Search for the cell housing the specified text and yield its [X, Y] center coordinate. 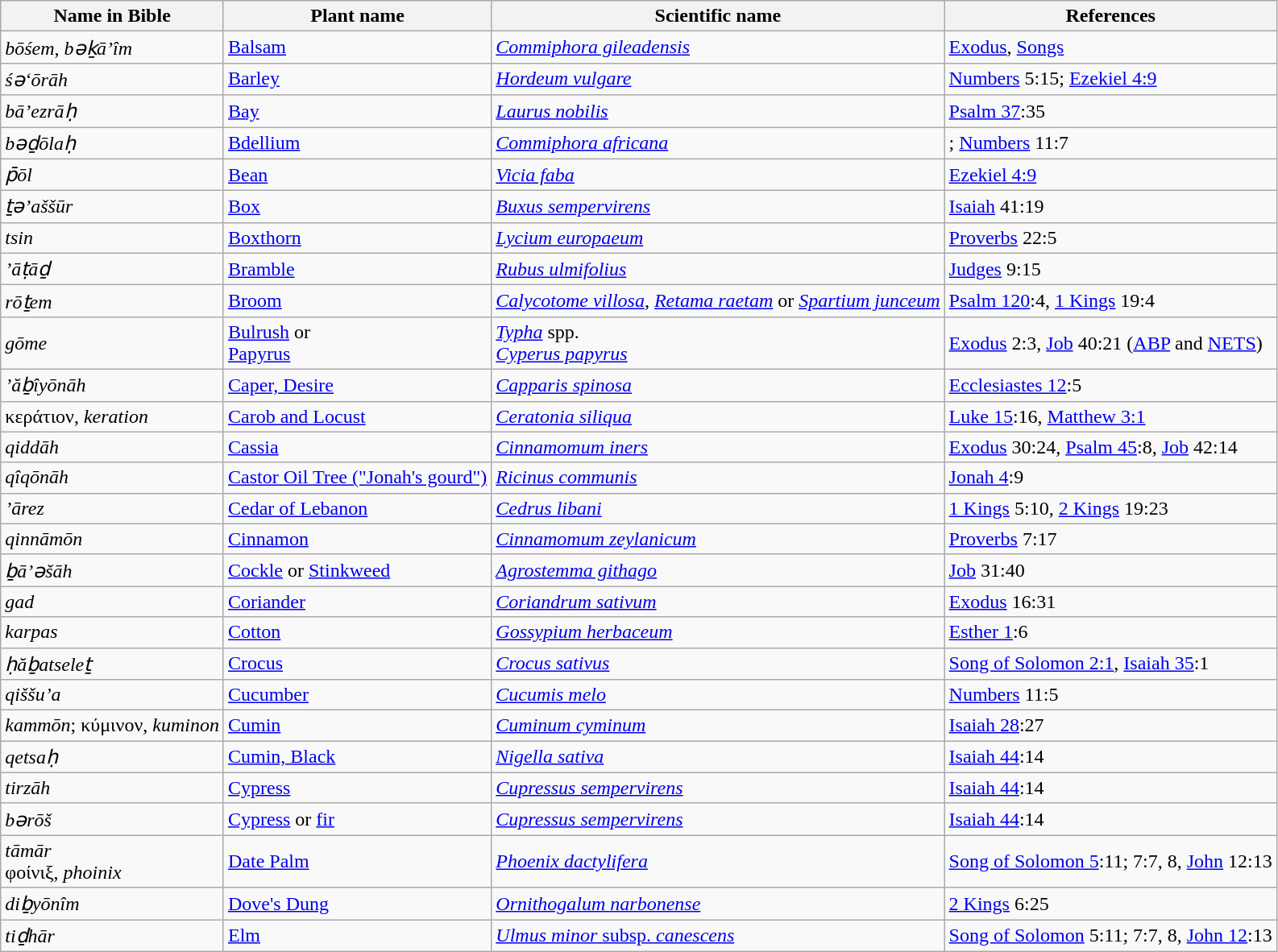
Judges 9:15 [1110, 269]
Cuminum cyminum [718, 726]
Coriander [357, 602]
Ulmus minor subsp. canescens [718, 936]
qîqōnāh [113, 478]
Ecclesiastes 12:5 [1110, 385]
Job 31:40 [1110, 570]
Lycium europaeum [718, 238]
Commiphora gileadensis [718, 48]
ṯə’aššūr [113, 207]
Coriandrum sativum [718, 602]
tiḏhār [113, 936]
Cucumis melo [718, 695]
Cypress [357, 788]
Laurus nobilis [718, 111]
Bay [357, 111]
Plant name [357, 16]
Exodus 2:3, Job 40:21 (ABP and NETS) [1110, 343]
Cedar of Lebanon [357, 508]
qiššu’a [113, 695]
diḇyōnîm [113, 904]
Crocus [357, 664]
bā’ezrāḥ [113, 111]
bəḏōlaḥ [113, 143]
qinnāmōn [113, 539]
tirzāh [113, 788]
kammōn; κύμινον, kuminon [113, 726]
Exodus, Songs [1110, 48]
Proverbs 7:17 [1110, 539]
gōme [113, 343]
qetsaḥ [113, 757]
Elm [357, 936]
κεράτιον, keration [113, 416]
Proverbs 22:5 [1110, 238]
Vicia faba [718, 175]
Bdellium [357, 143]
tāmārφοίνιξ, phoinix [113, 862]
śə‘ōrāh [113, 79]
Scientific name [718, 16]
Numbers 5:15; Ezekiel 4:9 [1110, 79]
Dove's Dung [357, 904]
Name in Bible [113, 16]
Date Palm [357, 862]
karpas [113, 632]
Bean [357, 175]
Cumin [357, 726]
Cockle or Stinkweed [357, 570]
Cinnamon [357, 539]
Balsam [357, 48]
tsin [113, 238]
Esther 1:6 [1110, 632]
Caper, Desire [357, 385]
Nigella sativa [718, 757]
Isaiah 28:27 [1110, 726]
Castor Oil Tree ("Jonah's gourd") [357, 478]
References [1110, 16]
Commiphora africana [718, 143]
rōṯem [113, 301]
Psalm 120:4, 1 Kings 19:4 [1110, 301]
Broom [357, 301]
Boxthorn [357, 238]
Calycotome villosa, Retama raetam or Spartium junceum [718, 301]
2 Kings 6:25 [1110, 904]
Ezekiel 4:9 [1110, 175]
1 Kings 5:10, 2 Kings 19:23 [1110, 508]
gad [113, 602]
Numbers 11:5 [1110, 695]
Gossypium herbaceum [718, 632]
Cinnamomum iners [718, 447]
p̄ōl [113, 175]
Hordeum vulgare [718, 79]
Cinnamomum zeylanicum [718, 539]
Barley [357, 79]
Bulrush orPapyrus [357, 343]
Rubus ulmifolius [718, 269]
Isaiah 41:19 [1110, 207]
Carob and Locust [357, 416]
’ārez [113, 508]
Typha spp.Cyperus papyrus [718, 343]
Ceratonia siliqua [718, 416]
Cedrus libani [718, 508]
Box [357, 207]
Luke 15:16, Matthew 3:1 [1110, 416]
Song of Solomon 2:1, Isaiah 35:1 [1110, 664]
Cumin, Black [357, 757]
Ornithogalum narbonense [718, 904]
’āṭāḏ [113, 269]
Jonah 4:9 [1110, 478]
Buxus sempervirens [718, 207]
Cassia [357, 447]
ḇā’əšāh [113, 570]
Agrostemma githago [718, 570]
qiddāh [113, 447]
Cypress or fir [357, 819]
Exodus 30:24, Psalm 45:8, Job 42:14 [1110, 447]
bōśem, bəḵā’îm [113, 48]
; Numbers 11:7 [1110, 143]
Bramble [357, 269]
Psalm 37:35 [1110, 111]
Exodus 16:31 [1110, 602]
ḥăḇatseleṯ [113, 664]
’ăḇîyōnāh [113, 385]
Capparis spinosa [718, 385]
Cotton [357, 632]
Phoenix dactylifera [718, 862]
bərōš [113, 819]
Cucumber [357, 695]
Ricinus communis [718, 478]
Crocus sativus [718, 664]
